Scan for the cell matching the given text and deliver its [x, y] coordinate at center. 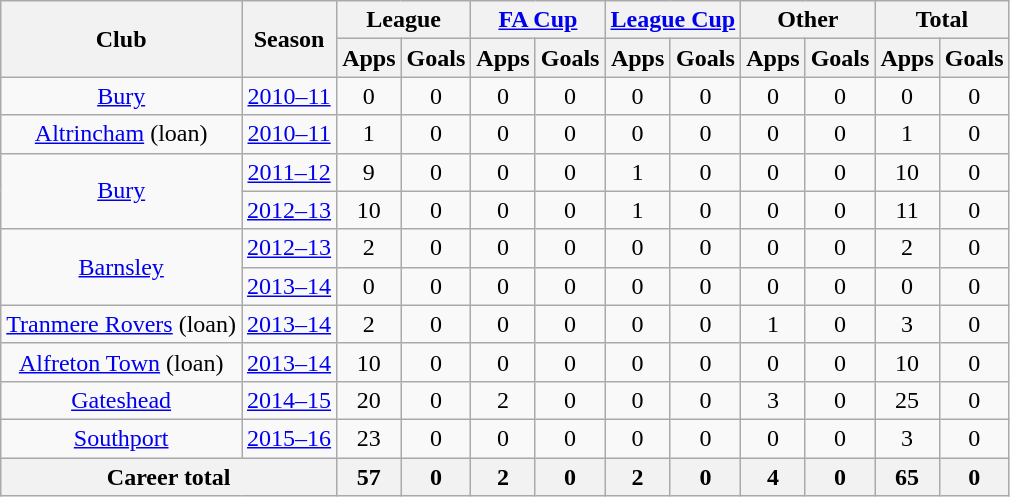
11 [907, 210]
Career total [169, 477]
2011–12 [290, 172]
Other [808, 20]
20 [369, 400]
Gateshead [122, 400]
23 [369, 438]
25 [907, 400]
4 [773, 477]
League Cup [673, 20]
2015–16 [290, 438]
Southport [122, 438]
League [404, 20]
Tranmere Rovers (loan) [122, 324]
Barnsley [122, 267]
Alfreton Town (loan) [122, 362]
Total [942, 20]
Club [122, 39]
9 [369, 172]
65 [907, 477]
Altrincham (loan) [122, 134]
Season [290, 39]
57 [369, 477]
2014–15 [290, 400]
FA Cup [538, 20]
